For the text-containing cell, return its midpoint in [X, Y] coordinate format. 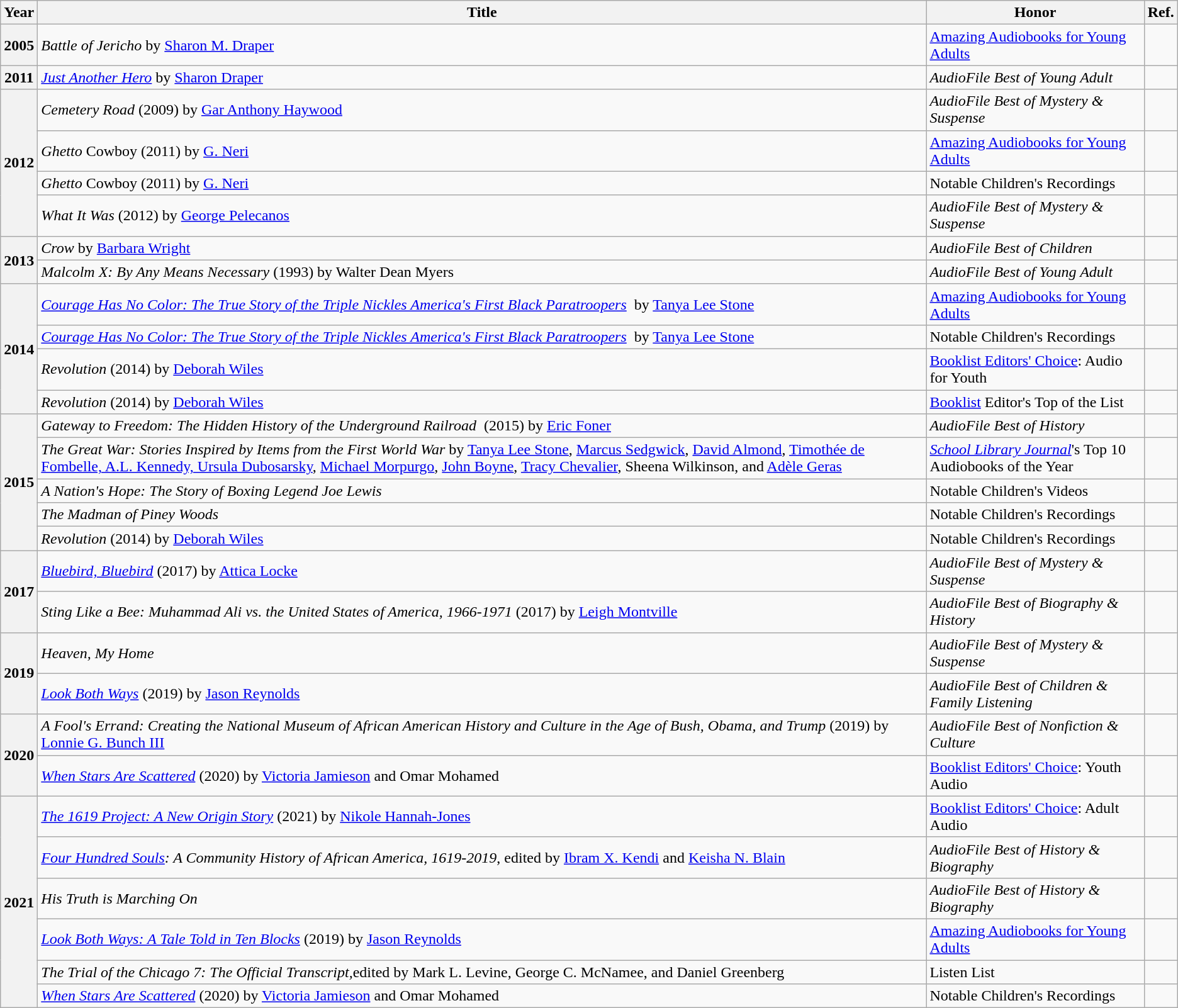
Crow by Barbara Wright [482, 248]
Look Both Ways (2019) by Jason Reynolds [482, 693]
Ref. [1160, 13]
Booklist Editors' Choice: Youth Audio [1035, 775]
The Trial of the Chicago 7: The Official Transcript,edited by Mark L. Levine, George C. McNamee, and Daniel Greenberg [482, 972]
Battle of Jericho by Sharon M. Draper [482, 45]
Just Another Hero by Sharon Draper [482, 77]
2012 [19, 162]
Notable Children's Videos [1035, 491]
Gateway to Freedom: The Hidden History of the Underground Railroad (2015) by Eric Foner [482, 426]
Booklist Editors' Choice: Adult Audio [1035, 817]
The 1619 Project: A New Origin Story (2021) by Nikole Hannah-Jones [482, 817]
2015 [19, 482]
2020 [19, 755]
AudioFile Best of Children & Family Listening [1035, 693]
Look Both Ways: A Tale Told in Ten Blocks (2019) by Jason Reynolds [482, 939]
A Nation's Hope: The Story of Boxing Legend Joe Lewis [482, 491]
AudioFile Best of Nonfiction & Culture [1035, 735]
AudioFile Best of Biography & History [1035, 612]
Booklist Editors' Choice: Audio for Youth [1035, 369]
AudioFile Best of Children [1035, 248]
School Library Journal's Top 10 Audiobooks of the Year [1035, 458]
2019 [19, 673]
Four Hundred Souls: A Community History of African America, 1619-2019, edited by Ibram X. Kendi and Keisha N. Blain [482, 857]
AudioFile Best of History [1035, 426]
Honor [1035, 13]
Bluebird, Bluebird (2017) by Attica Locke [482, 571]
2014 [19, 349]
Year [19, 13]
What It Was (2012) by George Pelecanos [482, 215]
2013 [19, 260]
Malcolm X: By Any Means Necessary (1993) by Walter Dean Myers [482, 272]
Cemetery Road (2009) by Gar Anthony Haywood [482, 109]
2005 [19, 45]
Title [482, 13]
Sting Like a Bee: Muhammad Ali vs. the United States of America, 1966-1971 (2017) by Leigh Montville [482, 612]
The Madman of Piney Woods [482, 515]
Listen List [1035, 972]
His Truth is Marching On [482, 899]
2017 [19, 591]
2021 [19, 902]
Booklist Editor's Top of the List [1035, 402]
2011 [19, 77]
Heaven, My Home [482, 653]
